Identify which cell holds the provided text, then report its [x, y] central coordinate. 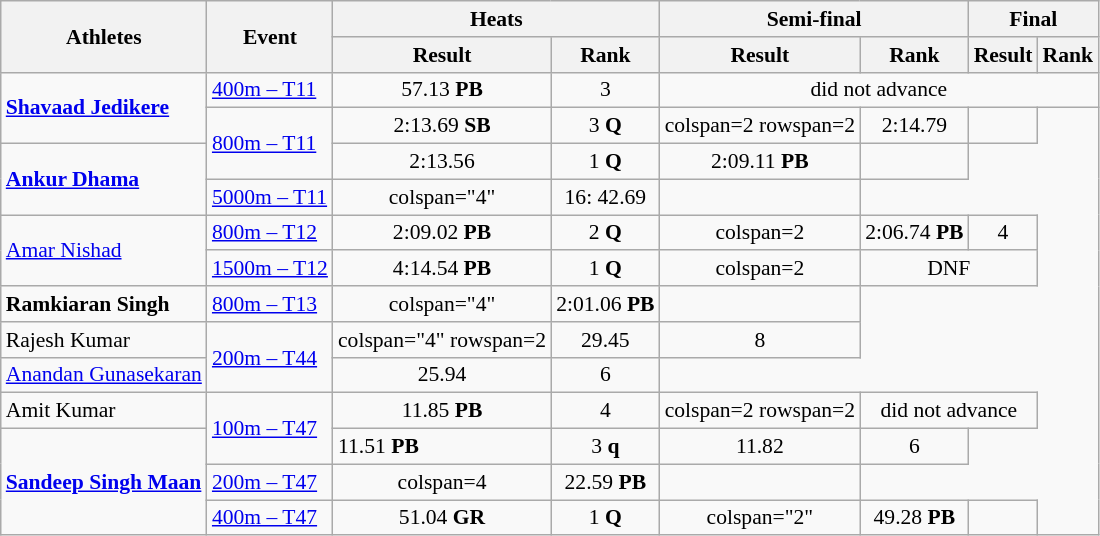
Sandeep Singh Maan [104, 482]
1500m – T12 [270, 269]
11.85 PB [442, 411]
800m – T13 [270, 304]
Ramkiaran Singh [104, 304]
2:14.79 [914, 126]
400m – T47 [270, 518]
25.94 [442, 375]
2:09.02 PB [442, 233]
29.45 [605, 340]
16: 42.69 [605, 197]
Amar Nishad [104, 250]
2:09.11 PB [760, 162]
200m – T47 [270, 482]
100m – T47 [270, 428]
Shavaad Jedikere [104, 108]
Anandan Gunasekaran [104, 375]
11.51 PB [442, 447]
Rajesh Kumar [104, 340]
colspan=4 [442, 482]
2:13.56 [442, 162]
2:13.69 SB [442, 126]
Ankur Dhama [104, 180]
200m – T44 [270, 358]
colspan="2" [760, 518]
DNF [948, 269]
Athletes [104, 36]
800m – T12 [270, 233]
2 Q [605, 233]
49.28 PB [914, 518]
2:06.74 PB [914, 233]
Heats [496, 19]
51.04 GR [442, 518]
Semi-final [814, 19]
colspan="4" rowspan=2 [442, 340]
5000m – T11 [270, 197]
4:14.54 PB [442, 269]
11.82 [760, 447]
2:01.06 PB [605, 304]
Event [270, 36]
3 q [605, 447]
800m – T11 [270, 144]
22.59 PB [605, 482]
3 Q [605, 126]
Final [1034, 19]
400m – T11 [270, 90]
8 [760, 340]
57.13 PB [442, 90]
Amit Kumar [104, 411]
3 [605, 90]
